Provide the (X, Y) coordinate of the cell's center where the given text is located.  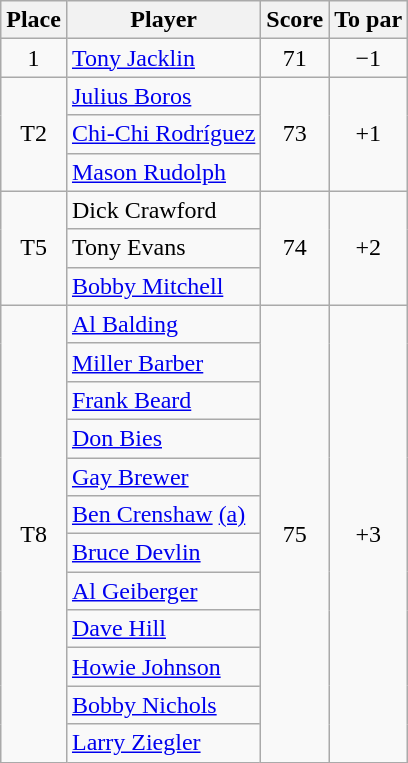
T5 (34, 248)
Chi-Chi Rodríguez (163, 134)
Mason Rudolph (163, 172)
Howie Johnson (163, 667)
Dave Hill (163, 629)
Don Bies (163, 438)
Player (163, 20)
Frank Beard (163, 400)
Tony Evans (163, 248)
Ben Crenshaw (a) (163, 515)
Dick Crawford (163, 210)
74 (295, 248)
Al Geiberger (163, 591)
−1 (368, 58)
To par (368, 20)
Score (295, 20)
Larry Ziegler (163, 743)
T2 (34, 134)
Bruce Devlin (163, 553)
Place (34, 20)
73 (295, 134)
Al Balding (163, 324)
+3 (368, 534)
75 (295, 534)
Bobby Mitchell (163, 286)
Miller Barber (163, 362)
T8 (34, 534)
1 (34, 58)
Tony Jacklin (163, 58)
+1 (368, 134)
Julius Boros (163, 96)
+2 (368, 248)
Bobby Nichols (163, 705)
71 (295, 58)
Gay Brewer (163, 477)
